Extract the [X, Y] coordinate from the center of the cell holding the provided text.  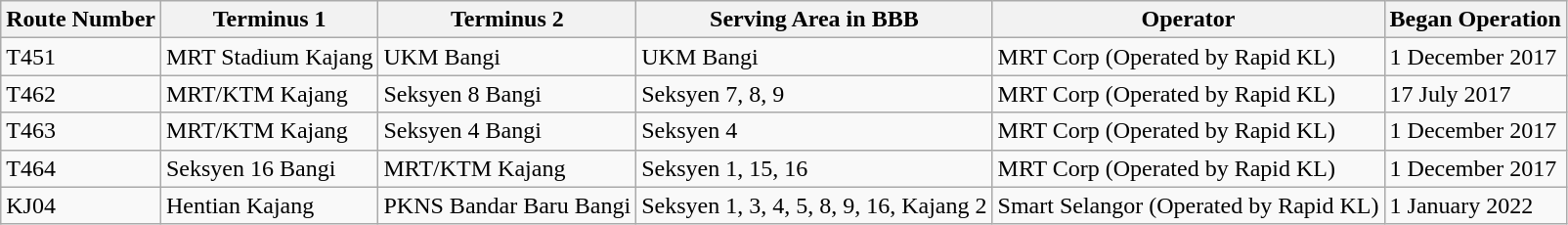
Smart Selangor (Operated by Rapid KL) [1189, 205]
T463 [81, 131]
Began Operation [1475, 20]
Seksyen 7, 8, 9 [814, 94]
Seksyen 1, 3, 4, 5, 8, 9, 16, Kajang 2 [814, 205]
Seksyen 4 [814, 131]
T464 [81, 168]
Route Number [81, 20]
Terminus 1 [270, 20]
PKNS Bandar Baru Bangi [507, 205]
KJ04 [81, 205]
T462 [81, 94]
Seksyen 8 Bangi [507, 94]
Hentian Kajang [270, 205]
1 January 2022 [1475, 205]
T451 [81, 57]
Seksyen 16 Bangi [270, 168]
Seksyen 1, 15, 16 [814, 168]
Terminus 2 [507, 20]
Operator [1189, 20]
MRT Stadium Kajang [270, 57]
17 July 2017 [1475, 94]
Seksyen 4 Bangi [507, 131]
Serving Area in BBB [814, 20]
